Identify which cell holds the provided text, then report its [X, Y] central coordinate. 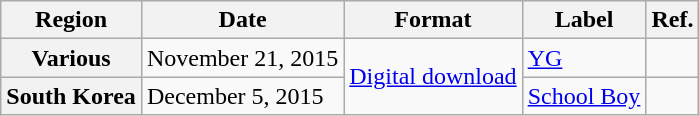
South Korea [72, 96]
Date [242, 20]
Digital download [433, 77]
Format [433, 20]
YG [584, 58]
December 5, 2015 [242, 96]
Various [72, 58]
Ref. [672, 20]
November 21, 2015 [242, 58]
School Boy [584, 96]
Region [72, 20]
Label [584, 20]
